Return the (x, y) coordinate for the center point of the cell that contains the specified text.  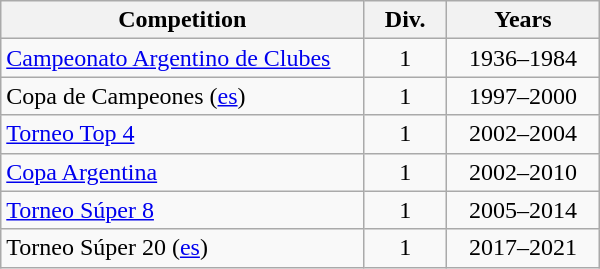
Torneo Top 4 (182, 134)
1997–2000 (524, 96)
Competition (182, 20)
2002–2010 (524, 172)
Years (524, 20)
Copa de Campeones (es) (182, 96)
Torneo Súper 8 (182, 210)
Div. (406, 20)
2005–2014 (524, 210)
Torneo Súper 20 (es) (182, 248)
2002–2004 (524, 134)
Campeonato Argentino de Clubes (182, 58)
Copa Argentina (182, 172)
2017–2021 (524, 248)
1936–1984 (524, 58)
